Identify which cell holds the provided text, then report its [X, Y] central coordinate. 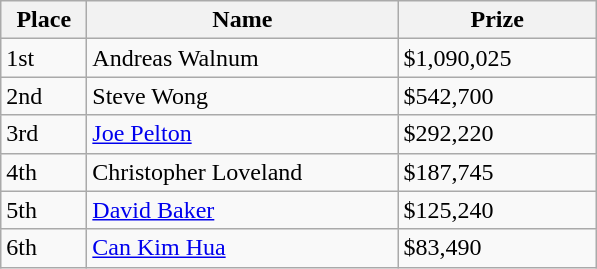
Joe Pelton [242, 134]
Can Kim Hua [242, 248]
$187,745 [498, 172]
6th [44, 248]
$542,700 [498, 96]
$125,240 [498, 210]
David Baker [242, 210]
$1,090,025 [498, 58]
3rd [44, 134]
$83,490 [498, 248]
Steve Wong [242, 96]
Place [44, 20]
1st [44, 58]
$292,220 [498, 134]
Prize [498, 20]
5th [44, 210]
Name [242, 20]
Christopher Loveland [242, 172]
4th [44, 172]
Andreas Walnum [242, 58]
2nd [44, 96]
